Determine the (x, y) coordinate at the center of the cell enclosing the given text.  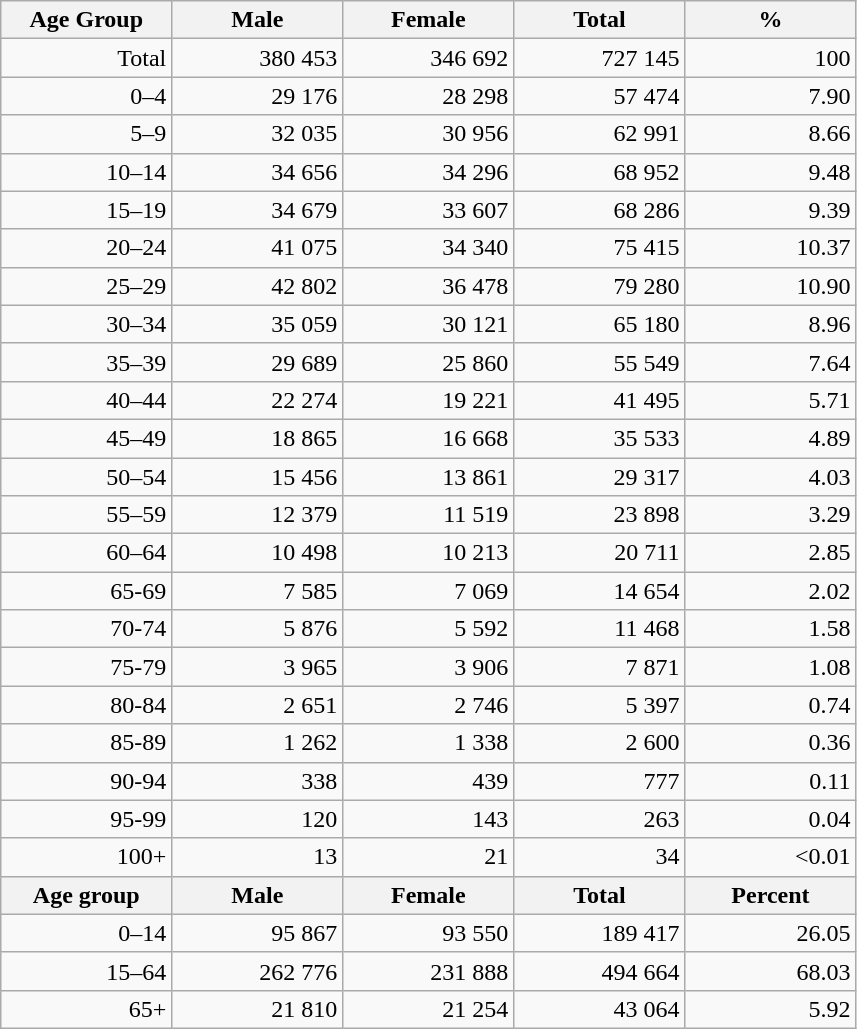
29 317 (600, 477)
75-79 (86, 667)
439 (428, 781)
28 298 (428, 96)
338 (258, 781)
100+ (86, 857)
12 379 (258, 515)
Age group (86, 895)
11 519 (428, 515)
11 468 (600, 629)
2 600 (600, 743)
35–39 (86, 362)
16 668 (428, 438)
5–9 (86, 134)
1.58 (770, 629)
30–34 (86, 324)
23 898 (600, 515)
1 262 (258, 743)
21 (428, 857)
5 397 (600, 705)
Age Group (86, 20)
25–29 (86, 286)
4.89 (770, 438)
65-69 (86, 591)
25 860 (428, 362)
15–19 (86, 210)
143 (428, 819)
7 069 (428, 591)
13 (258, 857)
% (770, 20)
10 213 (428, 553)
93 550 (428, 933)
0.11 (770, 781)
10–14 (86, 172)
32 035 (258, 134)
42 802 (258, 286)
21 254 (428, 1009)
18 865 (258, 438)
494 664 (600, 971)
85-89 (86, 743)
9.39 (770, 210)
15–64 (86, 971)
40–44 (86, 400)
65+ (86, 1009)
36 478 (428, 286)
35 533 (600, 438)
65 180 (600, 324)
3 965 (258, 667)
50–54 (86, 477)
57 474 (600, 96)
29 176 (258, 96)
0.74 (770, 705)
777 (600, 781)
68 286 (600, 210)
22 274 (258, 400)
34 679 (258, 210)
34 340 (428, 248)
727 145 (600, 58)
2 746 (428, 705)
2.02 (770, 591)
7 585 (258, 591)
3.29 (770, 515)
1 338 (428, 743)
20–24 (86, 248)
14 654 (600, 591)
62 991 (600, 134)
10.90 (770, 286)
7 871 (600, 667)
2.85 (770, 553)
90-94 (86, 781)
0.04 (770, 819)
95-99 (86, 819)
8.96 (770, 324)
263 (600, 819)
13 861 (428, 477)
26.05 (770, 933)
75 415 (600, 248)
43 064 (600, 1009)
33 607 (428, 210)
0–4 (86, 96)
41 075 (258, 248)
380 453 (258, 58)
262 776 (258, 971)
10 498 (258, 553)
20 711 (600, 553)
35 059 (258, 324)
231 888 (428, 971)
5.71 (770, 400)
55 549 (600, 362)
5.92 (770, 1009)
346 692 (428, 58)
2 651 (258, 705)
41 495 (600, 400)
9.48 (770, 172)
3 906 (428, 667)
95 867 (258, 933)
4.03 (770, 477)
68.03 (770, 971)
21 810 (258, 1009)
189 417 (600, 933)
5 592 (428, 629)
30 121 (428, 324)
29 689 (258, 362)
70-74 (86, 629)
Percent (770, 895)
34 (600, 857)
80-84 (86, 705)
7.64 (770, 362)
0–14 (86, 933)
15 456 (258, 477)
5 876 (258, 629)
30 956 (428, 134)
1.08 (770, 667)
34 296 (428, 172)
<0.01 (770, 857)
0.36 (770, 743)
79 280 (600, 286)
34 656 (258, 172)
10.37 (770, 248)
68 952 (600, 172)
100 (770, 58)
60–64 (86, 553)
120 (258, 819)
19 221 (428, 400)
55–59 (86, 515)
7.90 (770, 96)
8.66 (770, 134)
45–49 (86, 438)
